Return the (x, y) coordinate for the center point of the cell that contains the specified text.  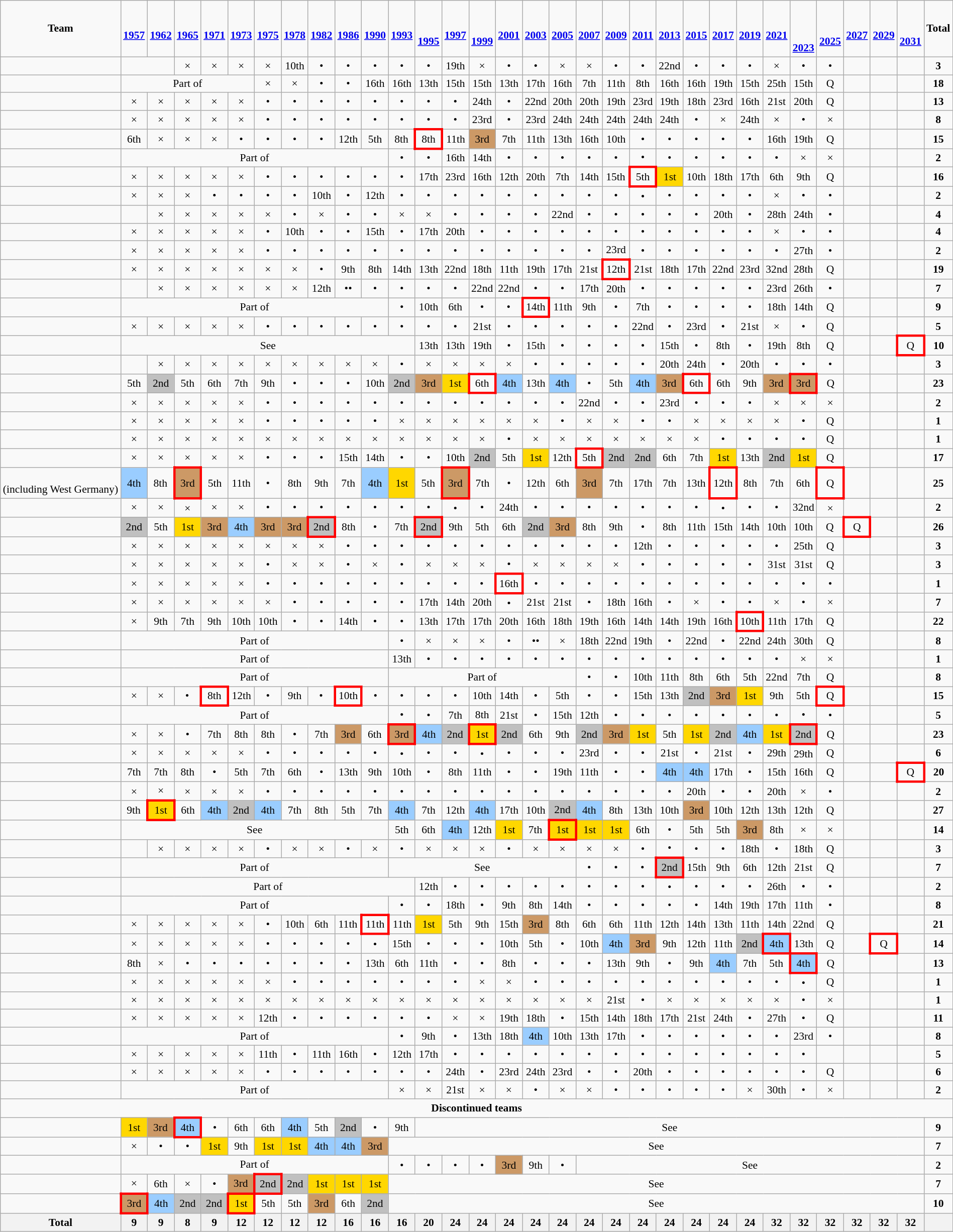
2021 (777, 29)
11 (938, 1019)
1993 (402, 29)
18 (938, 84)
1999 (482, 29)
1978 (294, 29)
1986 (349, 29)
2001 (508, 29)
1990 (375, 29)
Team (60, 29)
1995 (428, 29)
2027 (857, 29)
2003 (536, 29)
1975 (268, 29)
Discontinued teams (477, 1108)
25 (938, 483)
27 (938, 811)
1965 (188, 29)
2023 (804, 29)
1957 (134, 29)
1982 (322, 29)
2025 (830, 29)
22 (938, 622)
1971 (214, 29)
2029 (883, 29)
2015 (696, 29)
26 (938, 527)
2011 (643, 29)
19 (938, 269)
(including West Germany) (60, 483)
1962 (161, 29)
2009 (616, 29)
1973 (241, 29)
2013 (669, 29)
2031 (910, 29)
2007 (589, 29)
17 (938, 458)
2005 (563, 29)
1997 (455, 29)
2019 (750, 29)
21 (938, 924)
2017 (723, 29)
